Pinpoint the cell where the given text exists, returning its [X, Y] midpoint coordinate. 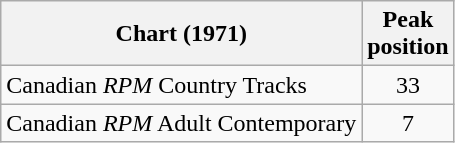
Canadian RPM Adult Contemporary [182, 123]
7 [408, 123]
Peakposition [408, 34]
33 [408, 85]
Canadian RPM Country Tracks [182, 85]
Chart (1971) [182, 34]
